Return (X, Y) of the center of cell containing provided text 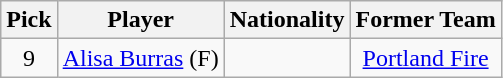
Former Team (426, 20)
Portland Fire (426, 58)
Pick (29, 20)
Alisa Burras (F) (140, 58)
9 (29, 58)
Nationality (287, 20)
Player (140, 20)
